Extract the [x, y] coordinate from the center of the cell holding the provided text.  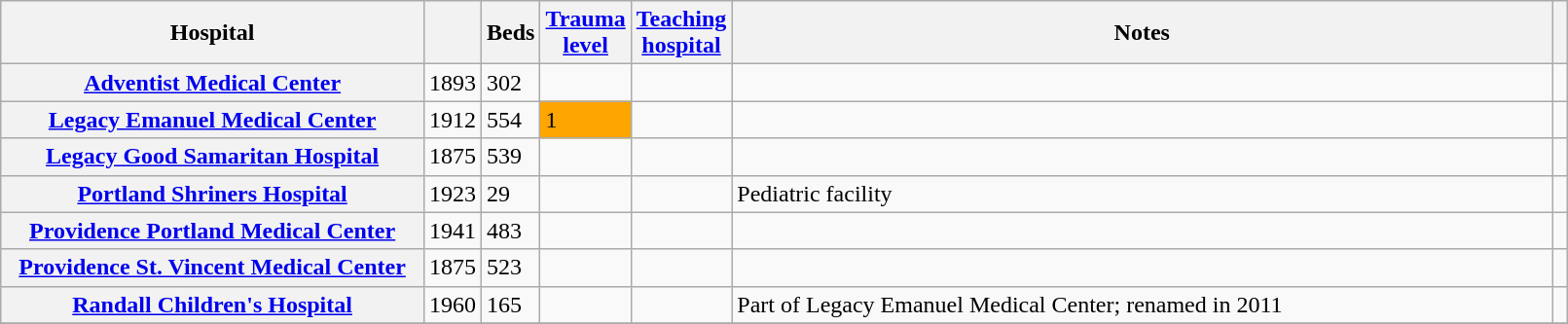
Part of Legacy Emanuel Medical Center; renamed in 2011 [1143, 305]
Beds [511, 33]
302 [511, 83]
Legacy Good Samaritan Hospital [212, 157]
Randall Children's Hospital [212, 305]
Notes [1143, 33]
Adventist Medical Center [212, 83]
Providence Portland Medical Center [212, 231]
1960 [452, 305]
29 [511, 194]
Portland Shriners Hospital [212, 194]
1893 [452, 83]
554 [511, 120]
1 [586, 120]
Legacy Emanuel Medical Center [212, 120]
539 [511, 157]
Providence St. Vincent Medical Center [212, 268]
Hospital [212, 33]
1941 [452, 231]
1912 [452, 120]
1923 [452, 194]
Teachinghospital [681, 33]
483 [511, 231]
523 [511, 268]
165 [511, 305]
Pediatric facility [1143, 194]
Traumalevel [586, 33]
